From the cell containing the given text, extract its center point as (x, y) coordinate. 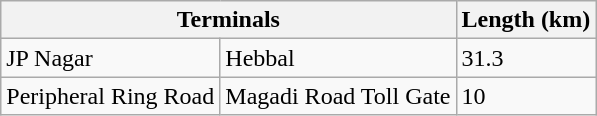
Terminals (228, 20)
JP Nagar (110, 58)
10 (526, 96)
Length (km) (526, 20)
Magadi Road Toll Gate (338, 96)
Peripheral Ring Road (110, 96)
31.3 (526, 58)
Hebbal (338, 58)
